Pinpoint the cell where the given text exists, returning its (x, y) midpoint coordinate. 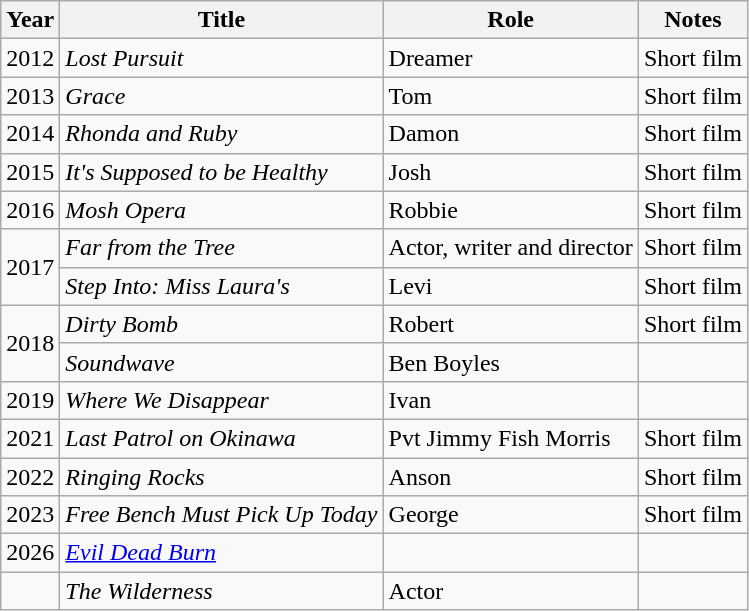
Robbie (510, 210)
2017 (30, 267)
Grace (222, 96)
Levi (510, 286)
2013 (30, 96)
Actor, writer and director (510, 248)
Role (510, 20)
2026 (30, 553)
George (510, 515)
Tom (510, 96)
2016 (30, 210)
2019 (30, 400)
Rhonda and Ruby (222, 134)
2014 (30, 134)
Lost Pursuit (222, 58)
Ringing Rocks (222, 477)
Ben Boyles (510, 362)
Pvt Jimmy Fish Morris (510, 438)
2015 (30, 172)
2021 (30, 438)
Title (222, 20)
Step Into: Miss Laura's (222, 286)
Dirty Bomb (222, 324)
The Wilderness (222, 591)
Anson (510, 477)
2012 (30, 58)
Mosh Opera (222, 210)
Josh (510, 172)
It's Supposed to be Healthy (222, 172)
Evil Dead Burn (222, 553)
Notes (692, 20)
Where We Disappear (222, 400)
Ivan (510, 400)
Far from the Tree (222, 248)
2022 (30, 477)
Last Patrol on Okinawa (222, 438)
Soundwave (222, 362)
Dreamer (510, 58)
Damon (510, 134)
Year (30, 20)
2023 (30, 515)
Free Bench Must Pick Up Today (222, 515)
Actor (510, 591)
Robert (510, 324)
2018 (30, 343)
